Find where the given text appears and provide that cell's center as [X, Y] coordinate. 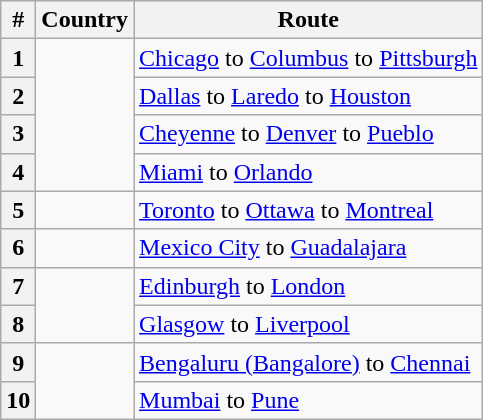
Edinburgh to London [308, 286]
Country [85, 20]
8 [18, 324]
Dallas to Laredo to Houston [308, 96]
Glasgow to Liverpool [308, 324]
1 [18, 58]
Cheyenne to Denver to Pueblo [308, 134]
Bengaluru (Bangalore) to Chennai [308, 362]
4 [18, 172]
Miami to Orlando [308, 172]
6 [18, 248]
Mexico City to Guadalajara [308, 248]
# [18, 20]
9 [18, 362]
Toronto to Ottawa to Montreal [308, 210]
Chicago to Columbus to Pittsburgh [308, 58]
5 [18, 210]
Mumbai to Pune [308, 400]
3 [18, 134]
10 [18, 400]
2 [18, 96]
Route [308, 20]
7 [18, 286]
